Determine the [X, Y] coordinate at the center of the cell enclosing the given text.  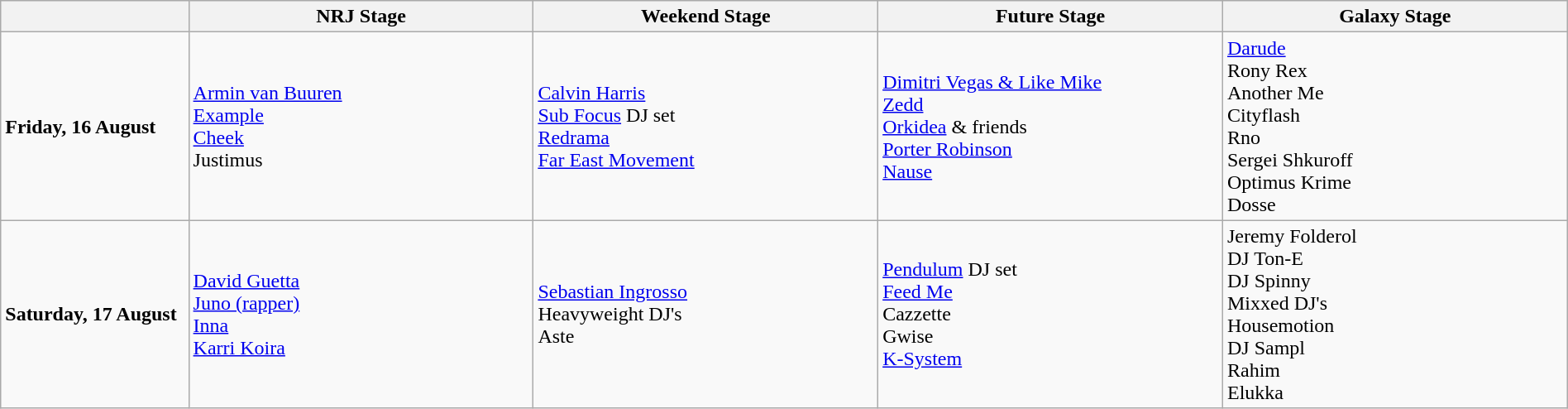
Weekend Stage [706, 17]
Pendulum DJ setFeed MeCazzetteGwiseK-System [1050, 315]
NRJ Stage [361, 17]
Dimitri Vegas & Like MikeZeddOrkidea & friendsPorter RobinsonNause [1050, 126]
Sebastian IngrossoHeavyweight DJ'sAste [706, 315]
Armin van BuurenExampleCheekJustimus [361, 126]
Future Stage [1050, 17]
Calvin HarrisSub Focus DJ setRedramaFar East Movement [706, 126]
Saturday, 17 August [94, 315]
DarudeRony RexAnother MeCityflashRnoSergei ShkuroffOptimus KrimeDosse [1394, 126]
Galaxy Stage [1394, 17]
David GuettaJuno (rapper)InnaKarri Koira [361, 315]
Friday, 16 August [94, 126]
Jeremy FolderolDJ Ton-EDJ SpinnyMixxed DJ'sHousemotionDJ SamplRahimElukka [1394, 315]
